Search for the cell housing the specified text and yield its [X, Y] center coordinate. 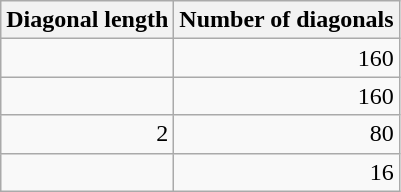
16 [286, 172]
80 [286, 134]
2 [88, 134]
Diagonal length [88, 20]
Number of diagonals [286, 20]
